Detect which cell encompasses the target text, then output its (x, y) center coordinate. 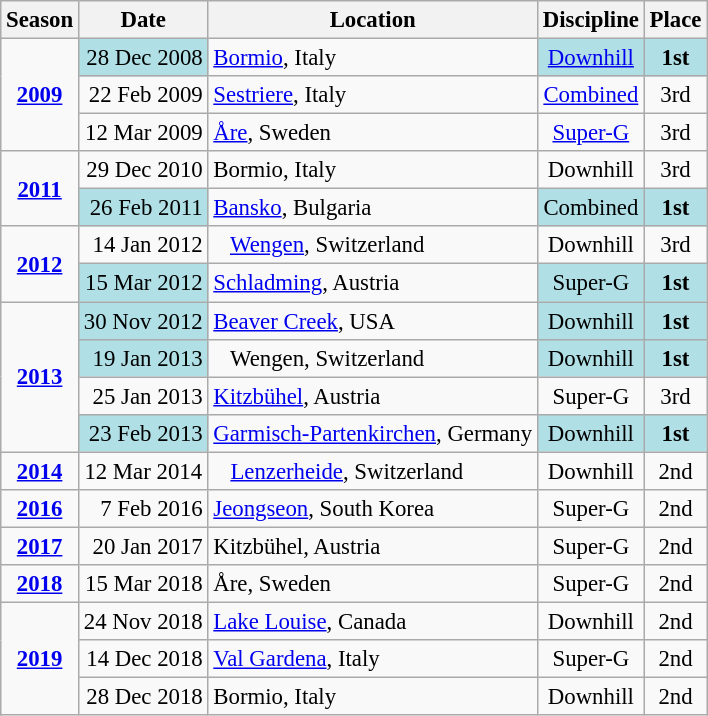
2016 (40, 509)
Place (675, 20)
Date (143, 20)
22 Feb 2009 (143, 95)
24 Nov 2018 (143, 621)
12 Mar 2009 (143, 133)
Jeongseon, South Korea (372, 509)
15 Mar 2018 (143, 584)
2014 (40, 471)
23 Feb 2013 (143, 433)
28 Dec 2008 (143, 58)
Location (372, 20)
Val Gardena, Italy (372, 659)
Bansko, Bulgaria (372, 208)
Beaver Creek, USA (372, 321)
30 Nov 2012 (143, 321)
28 Dec 2018 (143, 697)
7 Feb 2016 (143, 509)
Sestriere, Italy (372, 95)
29 Dec 2010 (143, 170)
Lake Louise, Canada (372, 621)
2012 (40, 264)
2011 (40, 188)
19 Jan 2013 (143, 358)
25 Jan 2013 (143, 396)
Discipline (590, 20)
12 Mar 2014 (143, 471)
20 Jan 2017 (143, 546)
2017 (40, 546)
Season (40, 20)
2019 (40, 658)
26 Feb 2011 (143, 208)
Schladming, Austria (372, 283)
2009 (40, 96)
Lenzerheide, Switzerland (372, 471)
2013 (40, 377)
2018 (40, 584)
14 Jan 2012 (143, 245)
14 Dec 2018 (143, 659)
15 Mar 2012 (143, 283)
Garmisch-Partenkirchen, Germany (372, 433)
